Find where the given text appears and provide that cell's center as [x, y] coordinate. 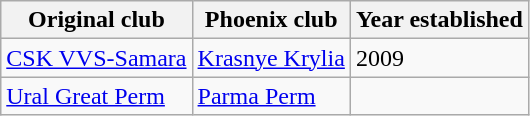
Parma Perm [271, 96]
Phoenix club [271, 20]
Year established [439, 20]
Original club [96, 20]
CSK VVS-Samara [96, 58]
2009 [439, 58]
Ural Great Perm [96, 96]
Krasnye Krylia [271, 58]
